Provide the (X, Y) coordinate of the cell's center where the given text is located.  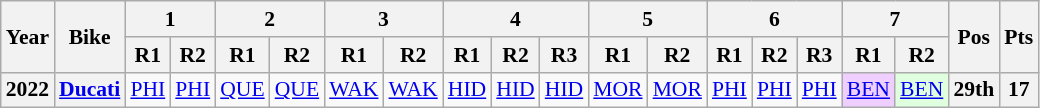
Pts (1018, 36)
17 (1018, 90)
5 (648, 19)
1 (170, 19)
7 (896, 19)
Pos (974, 36)
3 (384, 19)
Year (28, 36)
Ducati (90, 90)
4 (516, 19)
2 (270, 19)
2022 (28, 90)
Bike (90, 36)
29th (974, 90)
6 (774, 19)
